Return the [X, Y] coordinate for the center point of the cell that contains the specified text.  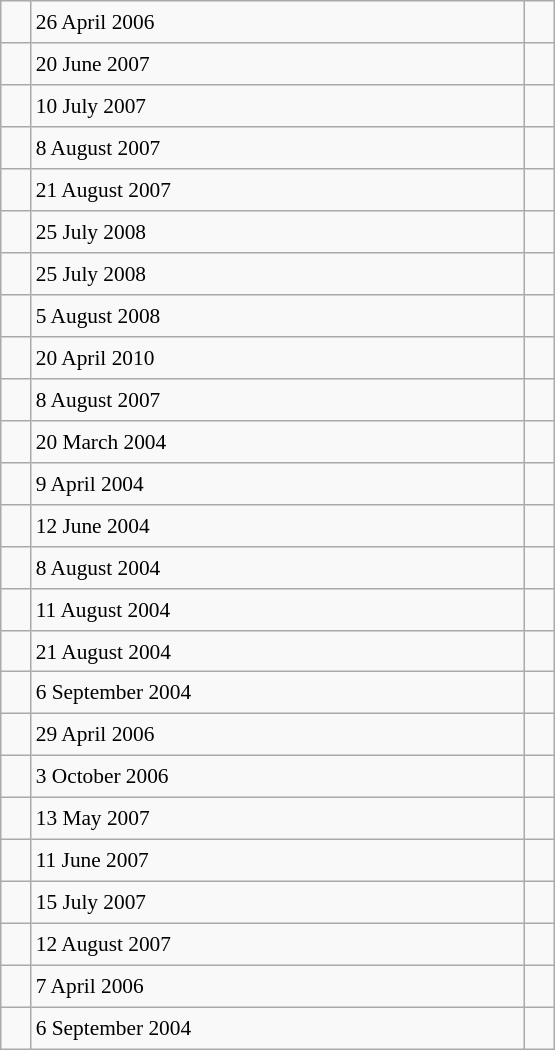
12 June 2004 [278, 525]
20 March 2004 [278, 441]
11 August 2004 [278, 609]
26 April 2006 [278, 22]
21 August 2007 [278, 190]
21 August 2004 [278, 651]
9 April 2004 [278, 483]
7 April 2006 [278, 986]
29 April 2006 [278, 735]
12 August 2007 [278, 945]
15 July 2007 [278, 903]
20 April 2010 [278, 358]
11 June 2007 [278, 861]
3 October 2006 [278, 777]
10 July 2007 [278, 106]
13 May 2007 [278, 819]
20 June 2007 [278, 64]
8 August 2004 [278, 567]
5 August 2008 [278, 316]
